Search for the cell housing the specified text and yield its (x, y) center coordinate. 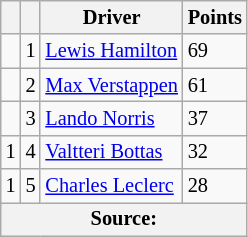
Max Verstappen (111, 85)
37 (215, 118)
69 (215, 51)
61 (215, 85)
28 (215, 186)
Lando Norris (111, 118)
32 (215, 152)
Source: (124, 219)
5 (31, 186)
Lewis Hamilton (111, 51)
2 (31, 85)
Driver (111, 17)
Valtteri Bottas (111, 152)
Charles Leclerc (111, 186)
Points (215, 17)
4 (31, 152)
3 (31, 118)
